Output the (X, Y) coordinate of the center of the cell containing the given text.  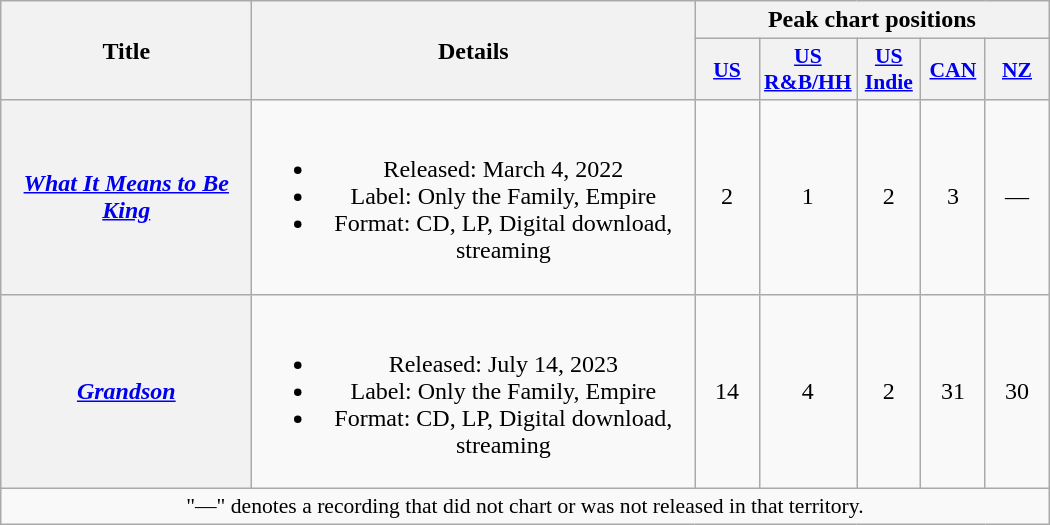
31 (953, 391)
US (727, 70)
1 (808, 197)
Grandson (126, 391)
3 (953, 197)
4 (808, 391)
What It Means to Be King (126, 197)
CAN (953, 70)
30 (1017, 391)
Released: March 4, 2022Label: Only the Family, EmpireFormat: CD, LP, Digital download, streaming (474, 197)
Released: July 14, 2023Label: Only the Family, EmpireFormat: CD, LP, Digital download, streaming (474, 391)
— (1017, 197)
Title (126, 50)
14 (727, 391)
US Indie (889, 70)
"—" denotes a recording that did not chart or was not released in that territory. (525, 506)
Peak chart positions (872, 20)
US R&B/HH (808, 70)
Details (474, 50)
NZ (1017, 70)
